Return [X, Y] of the center of cell containing provided text 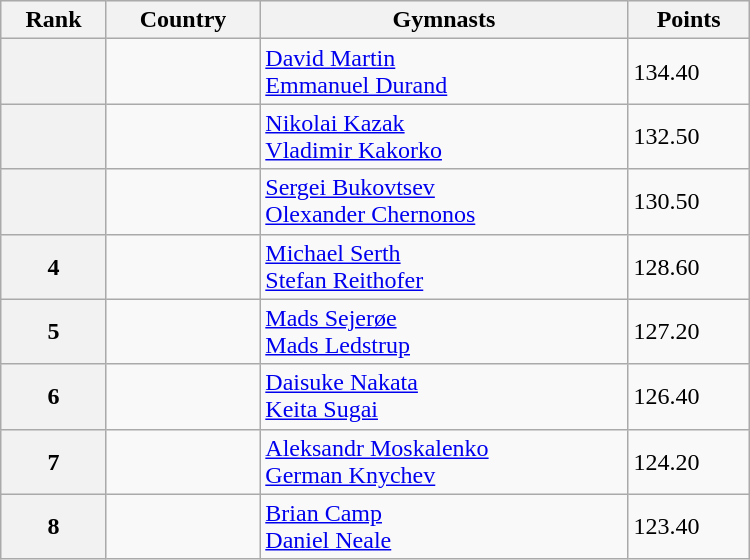
Daisuke Nakata Keita Sugai [444, 396]
Brian Camp Daniel Neale [444, 526]
123.40 [688, 526]
Points [688, 20]
5 [54, 332]
4 [54, 266]
7 [54, 462]
Country [183, 20]
130.50 [688, 202]
Mads Sejerøe Mads Ledstrup [444, 332]
8 [54, 526]
134.40 [688, 72]
128.60 [688, 266]
Aleksandr Moskalenko German Knychev [444, 462]
David Martin Emmanuel Durand [444, 72]
Michael Serth Stefan Reithofer [444, 266]
127.20 [688, 332]
124.20 [688, 462]
Sergei Bukovtsev Olexander Chernonos [444, 202]
Rank [54, 20]
132.50 [688, 136]
Nikolai Kazak Vladimir Kakorko [444, 136]
Gymnasts [444, 20]
6 [54, 396]
126.40 [688, 396]
